Detect which cell encompasses the target text, then output its (X, Y) center coordinate. 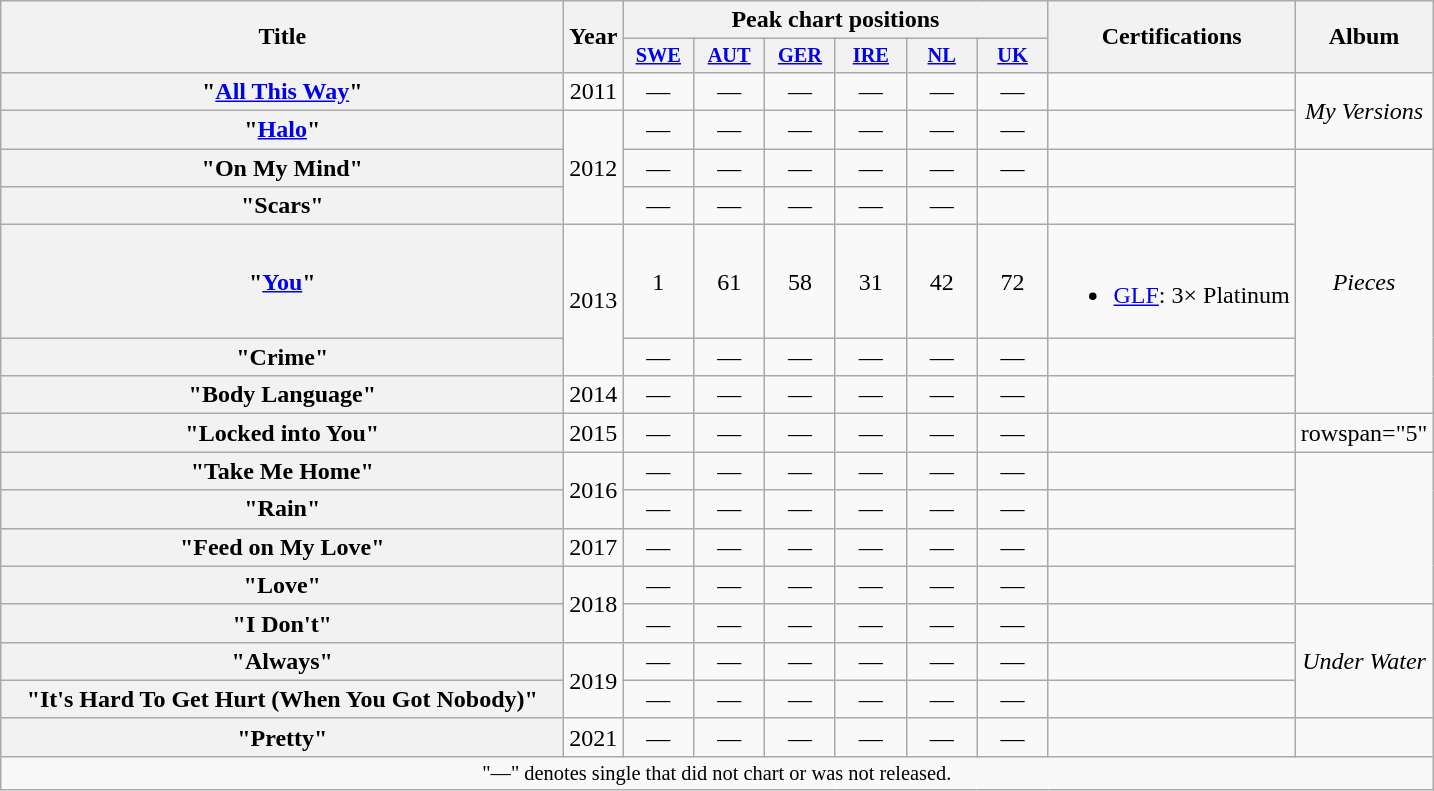
UK (1012, 56)
AUT (730, 56)
2015 (594, 433)
2014 (594, 395)
"Pretty" (282, 737)
"Always" (282, 661)
SWE (658, 56)
Under Water (1364, 661)
"Love" (282, 585)
Pieces (1364, 282)
Year (594, 37)
NL (942, 56)
"Rain" (282, 509)
Album (1364, 37)
My Versions (1364, 110)
GER (800, 56)
1 (658, 282)
"Locked into You" (282, 433)
2013 (594, 300)
2021 (594, 737)
"I Don't" (282, 623)
2018 (594, 604)
61 (730, 282)
"Crime" (282, 357)
Title (282, 37)
58 (800, 282)
"—" denotes single that did not chart or was not released. (717, 773)
2019 (594, 680)
"Scars" (282, 206)
"Feed on My Love" (282, 547)
GLF: 3× Platinum (1172, 282)
Peak chart positions (836, 20)
rowspan="5" (1364, 433)
72 (1012, 282)
"Halo" (282, 130)
"It's Hard To Get Hurt (When You Got Nobody)" (282, 699)
2016 (594, 490)
2011 (594, 91)
Certifications (1172, 37)
42 (942, 282)
"You" (282, 282)
"All This Way" (282, 91)
31 (870, 282)
2017 (594, 547)
"Take Me Home" (282, 471)
2012 (594, 168)
IRE (870, 56)
"On My Mind" (282, 168)
"Body Language" (282, 395)
